Find where the given text appears and provide that cell's center as (x, y) coordinate. 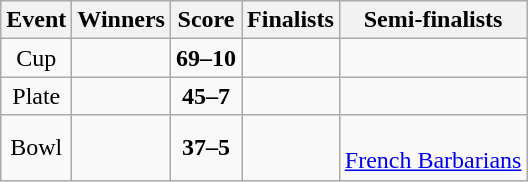
37–5 (206, 148)
Winners (122, 20)
69–10 (206, 58)
French Barbarians (433, 148)
Semi-finalists (433, 20)
Plate (36, 96)
Cup (36, 58)
Bowl (36, 148)
Finalists (291, 20)
45–7 (206, 96)
Score (206, 20)
Event (36, 20)
